Determine the [x, y] coordinate at the center of the cell enclosing the given text.  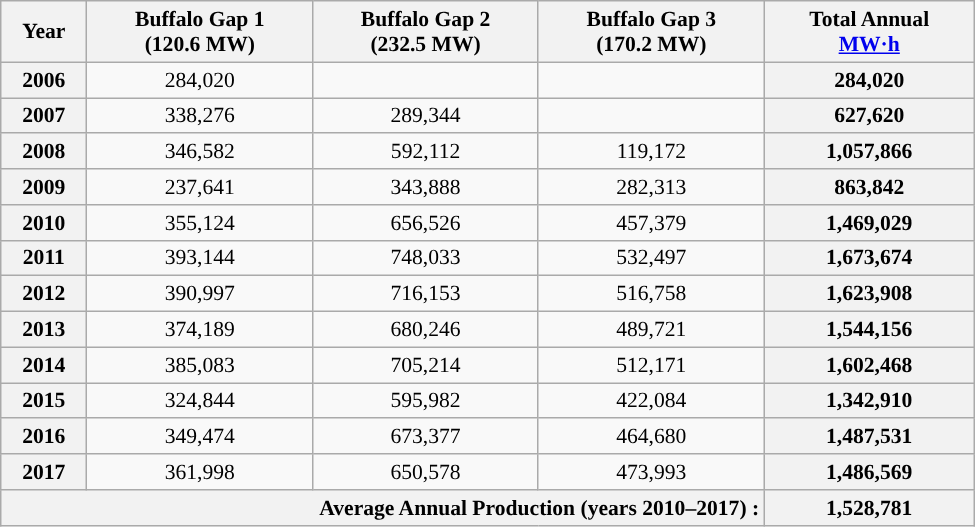
237,641 [200, 187]
Buffalo Gap 2(232.5 MW) [426, 32]
282,313 [651, 187]
592,112 [426, 152]
1,469,029 [869, 223]
Year [44, 32]
2016 [44, 437]
1,528,781 [869, 508]
2008 [44, 152]
Buffalo Gap 1(120.6 MW) [200, 32]
289,344 [426, 116]
2017 [44, 472]
1,602,468 [869, 365]
516,758 [651, 294]
361,998 [200, 472]
1,342,910 [869, 401]
2012 [44, 294]
705,214 [426, 365]
385,083 [200, 365]
473,993 [651, 472]
650,578 [426, 472]
656,526 [426, 223]
512,171 [651, 365]
2013 [44, 330]
Average Annual Production (years 2010–2017) : [382, 508]
349,474 [200, 437]
2010 [44, 223]
863,842 [869, 187]
119,172 [651, 152]
627,620 [869, 116]
464,680 [651, 437]
2014 [44, 365]
716,153 [426, 294]
374,189 [200, 330]
680,246 [426, 330]
2007 [44, 116]
346,582 [200, 152]
489,721 [651, 330]
457,379 [651, 223]
1,623,908 [869, 294]
Total AnnualMW·h [869, 32]
1,487,531 [869, 437]
343,888 [426, 187]
355,124 [200, 223]
1,057,866 [869, 152]
2006 [44, 80]
2015 [44, 401]
748,033 [426, 258]
532,497 [651, 258]
324,844 [200, 401]
2011 [44, 258]
1,673,674 [869, 258]
1,486,569 [869, 472]
2009 [44, 187]
673,377 [426, 437]
1,544,156 [869, 330]
422,084 [651, 401]
390,997 [200, 294]
393,144 [200, 258]
Buffalo Gap 3(170.2 MW) [651, 32]
338,276 [200, 116]
595,982 [426, 401]
